Capture the cell that displays the provided text and extract its [X, Y] central coordinate. 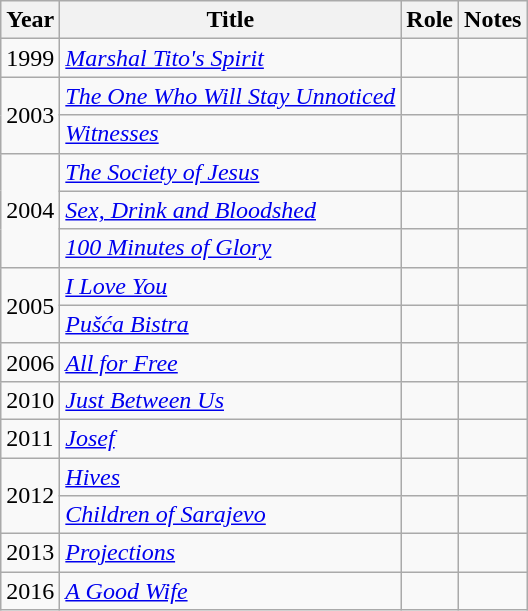
I Love You [230, 286]
2010 [30, 400]
The Society of Jesus [230, 172]
A Good Wife [230, 591]
All for Free [230, 362]
2004 [30, 210]
100 Minutes of Glory [230, 248]
Role [430, 20]
2016 [30, 591]
Hives [230, 477]
Notes [493, 20]
2011 [30, 438]
Pušća Bistra [230, 324]
Year [30, 20]
Josef [230, 438]
1999 [30, 58]
2013 [30, 553]
2006 [30, 362]
Sex, Drink and Bloodshed [230, 210]
Witnesses [230, 134]
2003 [30, 115]
Title [230, 20]
2012 [30, 496]
Marshal Tito's Spirit [230, 58]
Children of Sarajevo [230, 515]
The One Who Will Stay Unnoticed [230, 96]
2005 [30, 305]
Projections [230, 553]
Just Between Us [230, 400]
